Detect which cell encompasses the target text, then output its [x, y] center coordinate. 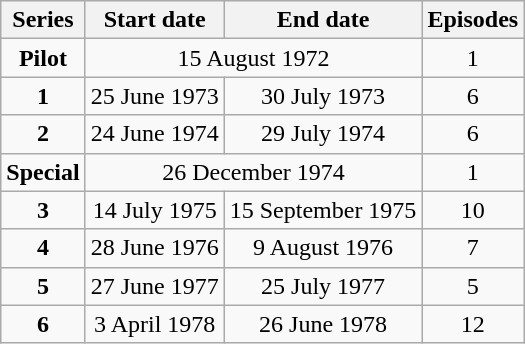
27 June 1977 [154, 286]
30 July 1973 [323, 96]
4 [43, 248]
9 August 1976 [323, 248]
10 [473, 210]
15 August 1972 [254, 58]
12 [473, 324]
Episodes [473, 20]
3 [43, 210]
3 April 1978 [154, 324]
25 June 1973 [154, 96]
25 July 1977 [323, 286]
2 [43, 134]
28 June 1976 [154, 248]
29 July 1974 [323, 134]
24 June 1974 [154, 134]
15 September 1975 [323, 210]
26 June 1978 [323, 324]
Series [43, 20]
Start date [154, 20]
7 [473, 248]
End date [323, 20]
26 December 1974 [254, 172]
14 July 1975 [154, 210]
Special [43, 172]
Pilot [43, 58]
